Find where the given text appears and provide that cell's center as (x, y) coordinate. 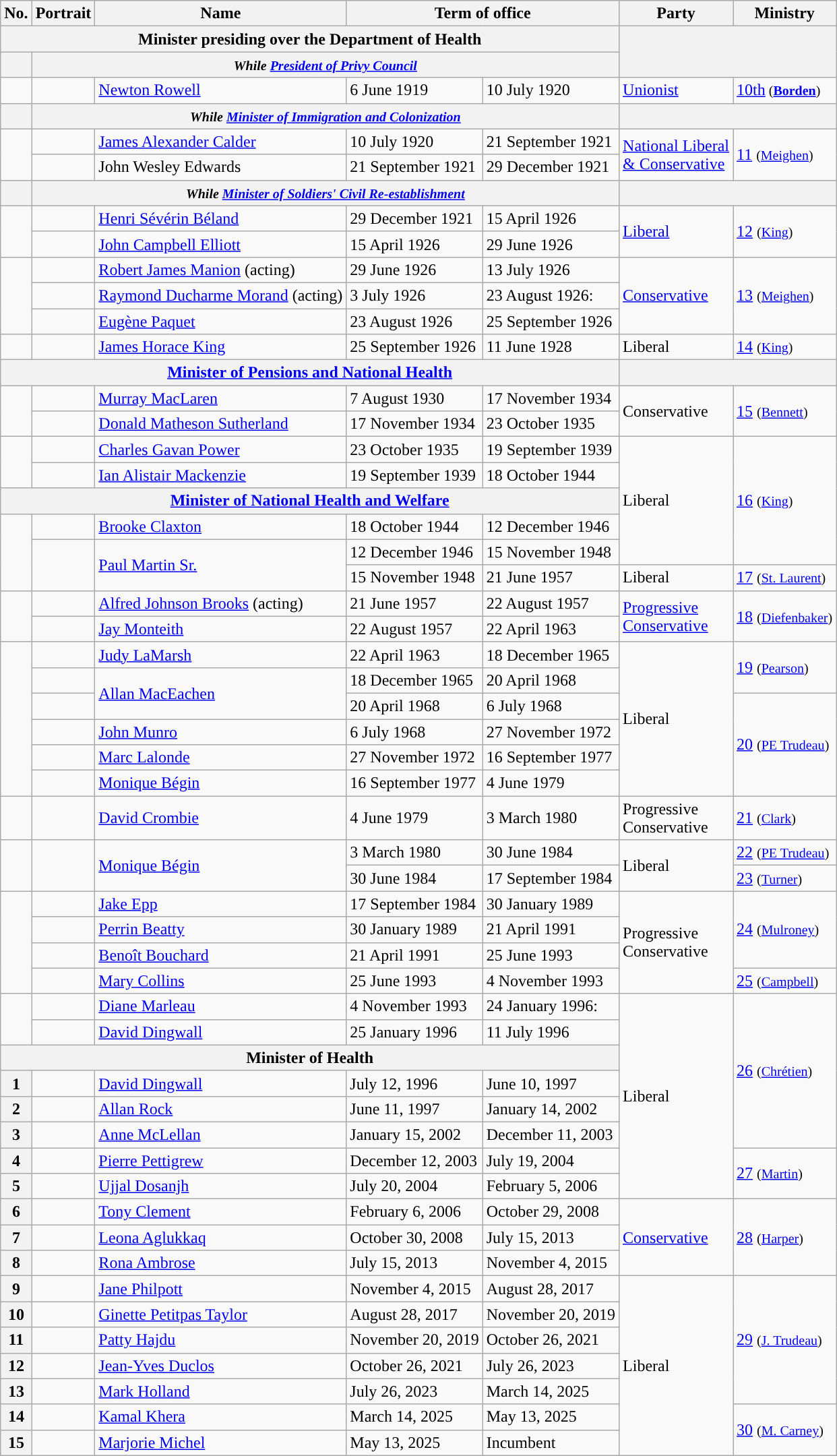
Judy LaMarsh (221, 655)
27 (Martin) (784, 1173)
Robert James Manion (acting) (221, 270)
John Campbell Elliott (221, 244)
Portrait (63, 13)
Brooke Claxton (221, 526)
Jane Philpott (221, 1289)
Donald Matheson Sutherland (221, 424)
19 (Pearson) (784, 667)
Minister of Pensions and National Health (310, 373)
14 (King) (784, 347)
7 August 1930 (414, 398)
13 July 1926 (551, 270)
Term of office (483, 13)
Ginette Petitpas Taylor (221, 1314)
John Munro (221, 731)
15 (Bennett) (784, 411)
January 15, 2002 (414, 1134)
13 (16, 1391)
14 (16, 1417)
7 (16, 1238)
12 (King) (784, 231)
Mary Collins (221, 981)
23 (Turner) (784, 878)
James Horace King (221, 347)
11 July 1996 (551, 1032)
Name (221, 13)
11 (16, 1340)
2 (16, 1109)
Jake Epp (221, 904)
January 14, 2002 (551, 1109)
October 29, 2008 (551, 1212)
8 (16, 1263)
24 (Mulroney) (784, 930)
Party (677, 13)
July 12, 1996 (414, 1083)
28 (Harper) (784, 1238)
James Alexander Calder (221, 142)
Patty Hajdu (221, 1340)
23 August 1926 (414, 322)
June 10, 1997 (551, 1083)
10 (16, 1314)
24 January 1996: (551, 1006)
Jean-Yves Duclos (221, 1366)
23 August 1926: (551, 295)
Allan MacEachen (221, 693)
21 (Clark) (784, 818)
Marjorie Michel (221, 1443)
Minister presiding over the Department of Health (310, 39)
30 (M. Carney) (784, 1430)
Ujjal Dosanjh (221, 1186)
4 (16, 1160)
December 12, 2003 (414, 1160)
Murray MacLaren (221, 398)
Diane Marleau (221, 1006)
National Liberal& Conservative (677, 154)
While Minister of Immigration and Colonization (325, 116)
Eugène Paquet (221, 322)
Ministry (784, 13)
10th (Borden) (784, 90)
6 (16, 1212)
July 19, 2004 (551, 1160)
13 (Meighen) (784, 295)
June 11, 1997 (414, 1109)
Leona Aglukkaq (221, 1238)
No. (16, 13)
12 (16, 1366)
February 6, 2006 (414, 1212)
Alfred Johnson Brooks (acting) (221, 603)
Jay Monteith (221, 629)
20 (PE Trudeau) (784, 744)
Rona Ambrose (221, 1263)
18 (Diefenbaker) (784, 616)
While President of Privy Council (325, 65)
25 January 1996 (414, 1032)
Minister of National Health and Welfare (310, 501)
Raymond Ducharme Morand (acting) (221, 295)
December 11, 2003 (551, 1134)
Allan Rock (221, 1109)
Minister of Health (310, 1058)
11 (Meighen) (784, 154)
February 5, 2006 (551, 1186)
6 June 1919 (414, 90)
John Wesley Edwards (221, 167)
3 (16, 1134)
Unionist (677, 90)
Ian Alistair Mackenzie (221, 475)
5 (16, 1186)
Incumbent (551, 1443)
Anne McLellan (221, 1134)
3 July 1926 (414, 295)
Tony Clement (221, 1212)
15 (16, 1443)
11 June 1928 (551, 347)
July 20, 2004 (414, 1186)
Pierre Pettigrew (221, 1160)
29 (J. Trudeau) (784, 1340)
25 (Campbell) (784, 981)
Benoît Bouchard (221, 955)
22 (PE Trudeau) (784, 853)
Henri Sévérin Béland (221, 218)
Newton Rowell (221, 90)
While Minister of Soldiers' Civil Re-establishment (325, 193)
Paul Martin Sr. (221, 565)
Mark Holland (221, 1391)
Kamal Khera (221, 1417)
October 30, 2008 (414, 1238)
26 (Chrétien) (784, 1070)
Perrin Beatty (221, 930)
David Crombie (221, 818)
9 (16, 1289)
Marc Lalonde (221, 758)
17 (St. Laurent) (784, 578)
Charles Gavan Power (221, 450)
1 (16, 1083)
16 (King) (784, 501)
